For the text-containing cell, return its midpoint in [X, Y] coordinate format. 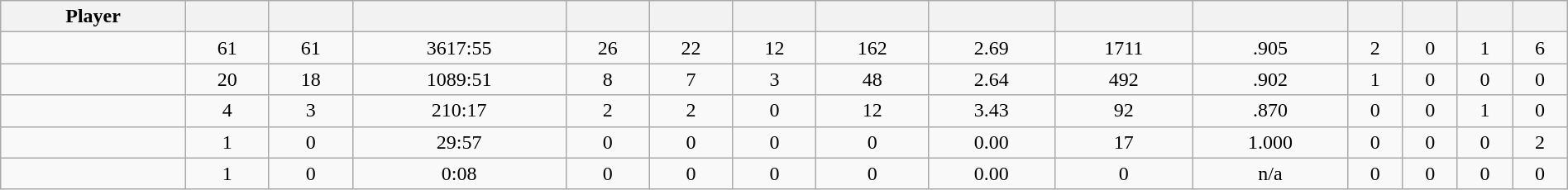
18 [311, 79]
.905 [1270, 48]
4 [227, 111]
7 [691, 79]
3617:55 [459, 48]
92 [1123, 111]
20 [227, 79]
Player [93, 17]
2.64 [991, 79]
22 [691, 48]
26 [607, 48]
3.43 [991, 111]
492 [1123, 79]
.902 [1270, 79]
1.000 [1270, 142]
n/a [1270, 173]
1089:51 [459, 79]
17 [1123, 142]
162 [872, 48]
2.69 [991, 48]
8 [607, 79]
.870 [1270, 111]
29:57 [459, 142]
1711 [1123, 48]
6 [1540, 48]
0:08 [459, 173]
210:17 [459, 111]
48 [872, 79]
